Scan for the cell matching the given text and deliver its (X, Y) coordinate at center. 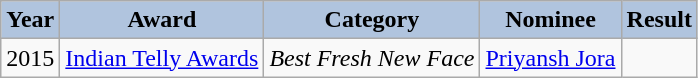
Priyansh Jora (550, 58)
Award (162, 20)
Category (372, 20)
Year (30, 20)
Indian Telly Awards (162, 58)
Result (659, 20)
Best Fresh New Face (372, 58)
2015 (30, 58)
Nominee (550, 20)
